Search for the cell housing the specified text and yield its (X, Y) center coordinate. 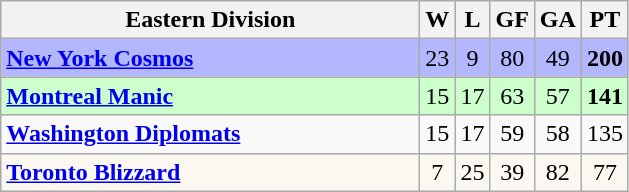
PT (604, 20)
L (472, 20)
Eastern Division (210, 20)
W (438, 20)
77 (604, 172)
39 (512, 172)
49 (558, 58)
GA (558, 20)
135 (604, 134)
59 (512, 134)
New York Cosmos (210, 58)
GF (512, 20)
Washington Diplomats (210, 134)
9 (472, 58)
23 (438, 58)
7 (438, 172)
63 (512, 96)
57 (558, 96)
82 (558, 172)
80 (512, 58)
25 (472, 172)
Toronto Blizzard (210, 172)
58 (558, 134)
141 (604, 96)
200 (604, 58)
Montreal Manic (210, 96)
